Capture the cell that displays the provided text and extract its [x, y] central coordinate. 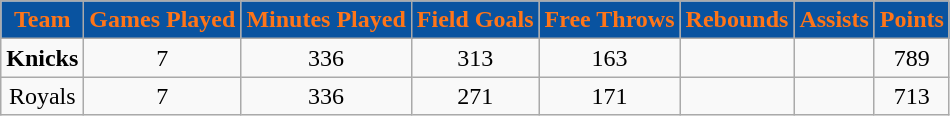
271 [475, 96]
Team [42, 20]
171 [610, 96]
Free Throws [610, 20]
Field Goals [475, 20]
Assists [834, 20]
713 [912, 96]
789 [912, 58]
313 [475, 58]
Rebounds [737, 20]
163 [610, 58]
Royals [42, 96]
Knicks [42, 58]
Minutes Played [326, 20]
Points [912, 20]
Games Played [162, 20]
